Pinpoint the cell where the given text exists, returning its (X, Y) midpoint coordinate. 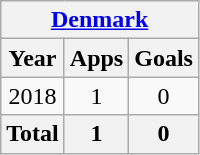
Goals (164, 58)
Total (33, 134)
Year (33, 58)
2018 (33, 96)
Apps (96, 58)
Denmark (100, 20)
